Extract the [X, Y] coordinate from the center of the cell holding the provided text.  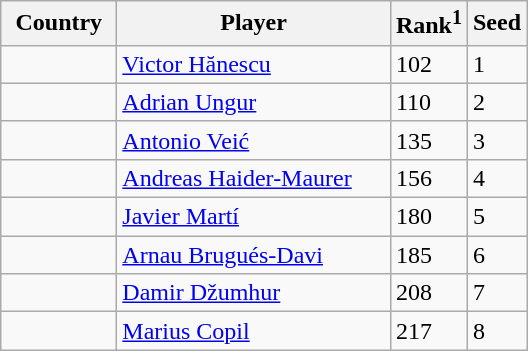
6 [496, 255]
Marius Copil [254, 331]
3 [496, 140]
8 [496, 331]
Javier Martí [254, 217]
2 [496, 102]
217 [428, 331]
102 [428, 64]
208 [428, 293]
185 [428, 255]
Antonio Veić [254, 140]
5 [496, 217]
156 [428, 178]
1 [496, 64]
Country [59, 24]
Adrian Ungur [254, 102]
Andreas Haider-Maurer [254, 178]
Arnau Brugués-Davi [254, 255]
Victor Hănescu [254, 64]
135 [428, 140]
Seed [496, 24]
180 [428, 217]
4 [496, 178]
Player [254, 24]
7 [496, 293]
Rank1 [428, 24]
110 [428, 102]
Damir Džumhur [254, 293]
